Determine the (x, y) coordinate at the center of the cell enclosing the given text.  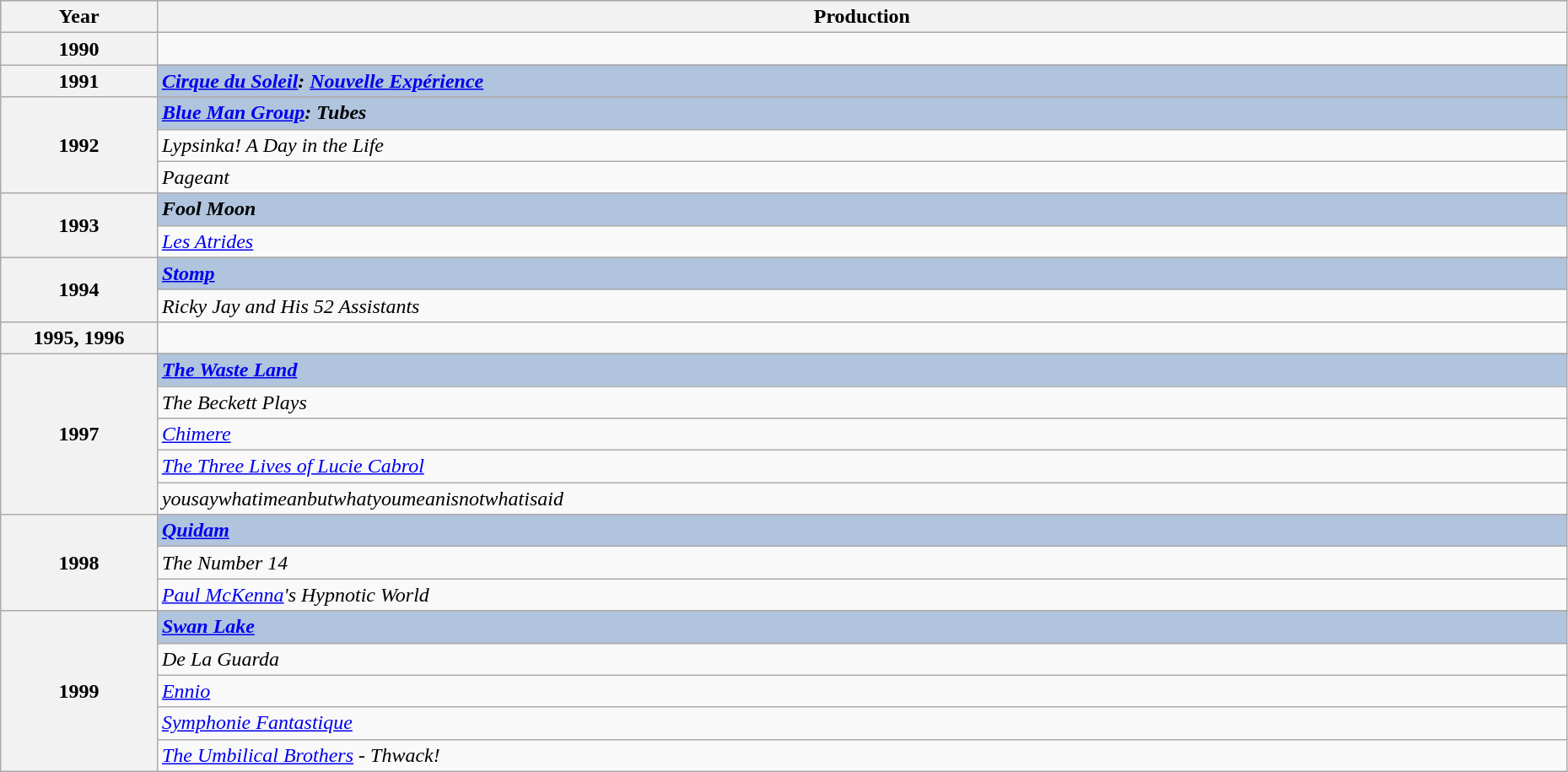
Swan Lake (862, 627)
1991 (79, 81)
The Three Lives of Lucie Cabrol (862, 467)
Paul McKenna's Hypnotic World (862, 595)
1997 (79, 434)
The Waste Land (862, 370)
1999 (79, 691)
The Umbilical Brothers - Thwack! (862, 755)
Fool Moon (862, 209)
Chimere (862, 435)
The Beckett Plays (862, 402)
yousaywhatimeanbutwhatyoumeanisnotwhatisaid (862, 499)
1992 (79, 145)
Production (862, 17)
Ennio (862, 691)
Quidam (862, 531)
Pageant (862, 177)
Stomp (862, 273)
1998 (79, 563)
Cirque du Soleil: Nouvelle Expérience (862, 81)
De La Guarda (862, 659)
Year (79, 17)
Blue Man Group: Tubes (862, 113)
1995, 1996 (79, 337)
1994 (79, 289)
Ricky Jay and His 52 Assistants (862, 305)
Symphonie Fantastique (862, 723)
Les Atrides (862, 241)
1990 (79, 49)
Lypsinka! A Day in the Life (862, 145)
1993 (79, 225)
The Number 14 (862, 563)
